Capture the cell that displays the provided text and extract its [x, y] central coordinate. 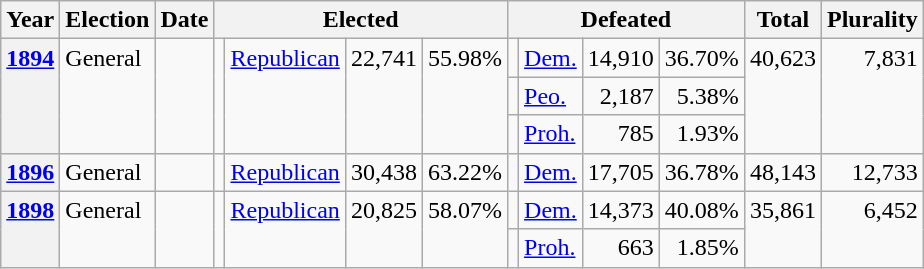
1.93% [702, 134]
36.70% [702, 58]
17,705 [620, 172]
Date [184, 20]
Peo. [551, 96]
1898 [30, 229]
40,623 [782, 96]
30,438 [384, 172]
35,861 [782, 229]
5.38% [702, 96]
Total [782, 20]
6,452 [872, 229]
663 [620, 248]
14,910 [620, 58]
55.98% [464, 96]
Plurality [872, 20]
22,741 [384, 96]
2,187 [620, 96]
7,831 [872, 96]
1.85% [702, 248]
Defeated [626, 20]
Elected [361, 20]
36.78% [702, 172]
785 [620, 134]
20,825 [384, 229]
63.22% [464, 172]
14,373 [620, 210]
1894 [30, 96]
48,143 [782, 172]
1896 [30, 172]
Election [108, 20]
40.08% [702, 210]
12,733 [872, 172]
58.07% [464, 229]
Year [30, 20]
